From the cell containing the given text, extract its center point as (x, y) coordinate. 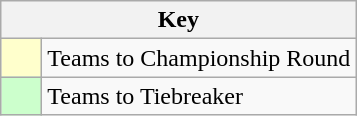
Key (178, 20)
Teams to Championship Round (199, 58)
Teams to Tiebreaker (199, 96)
